Pinpoint the cell where the given text exists, returning its [x, y] midpoint coordinate. 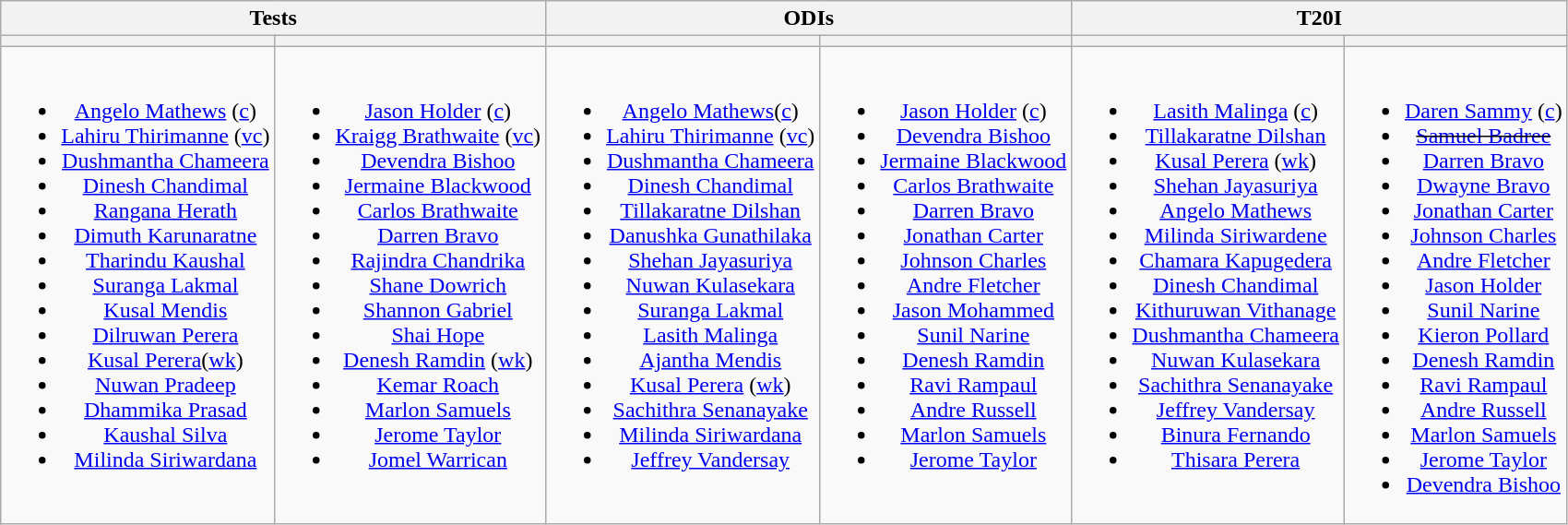
ODIs [809, 18]
T20I [1319, 18]
Tests [273, 18]
